Scan for the cell matching the given text and deliver its [X, Y] coordinate at center. 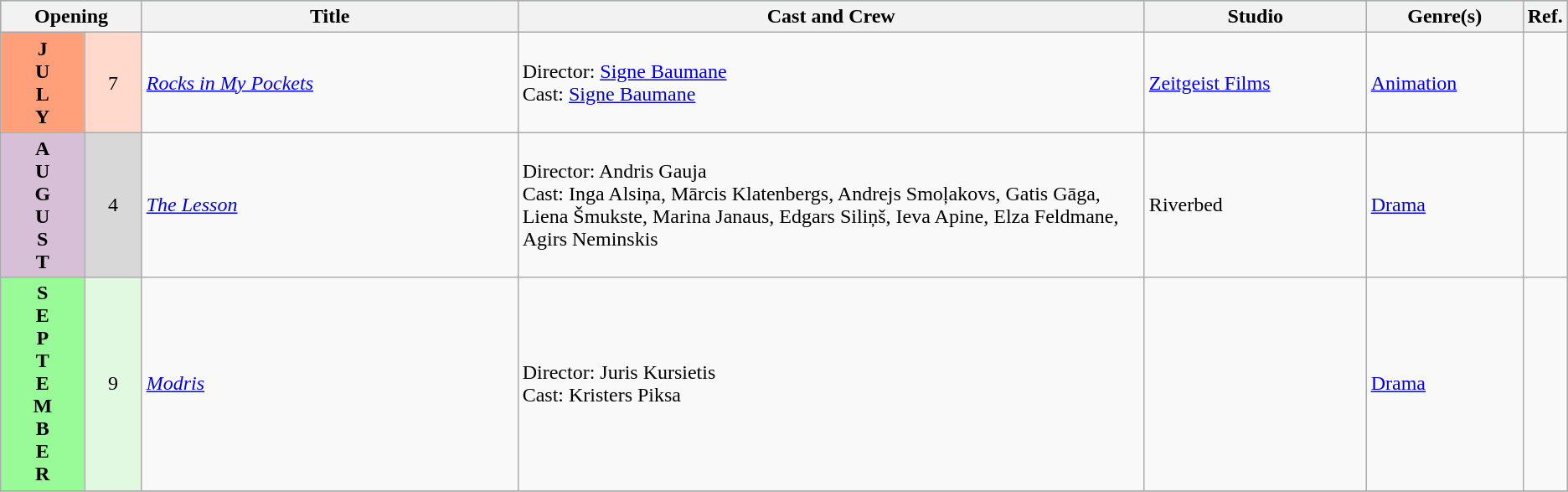
Riverbed [1255, 205]
Cast and Crew [831, 17]
Title [330, 17]
Zeitgeist Films [1255, 82]
7 [113, 82]
Modris [330, 384]
Director: Signe Baumane Cast: Signe Baumane [831, 82]
Animation [1444, 82]
9 [113, 384]
JULY [43, 82]
AUGUST [43, 205]
Rocks in My Pockets [330, 82]
Director: Juris Kursietis Cast: Kristers Piksa [831, 384]
The Lesson [330, 205]
SEPTEMBER [43, 384]
Opening [71, 17]
4 [113, 205]
Studio [1255, 17]
Genre(s) [1444, 17]
Ref. [1545, 17]
